Return the (X, Y) coordinate for the center point of the cell that contains the specified text.  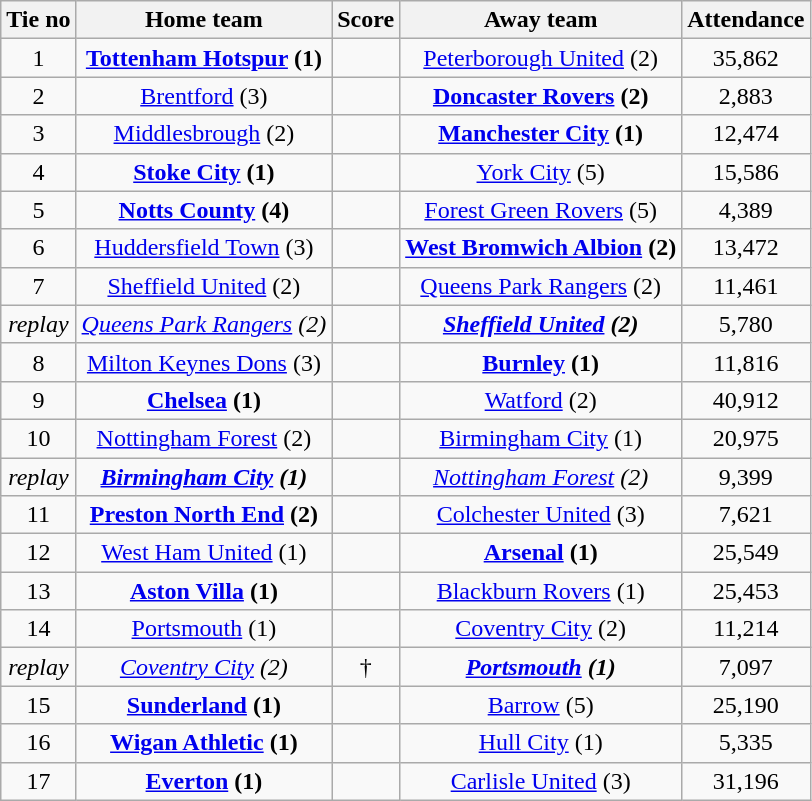
1 (38, 58)
12 (38, 553)
15,586 (746, 172)
15 (38, 705)
Middlesbrough (2) (204, 134)
Away team (541, 20)
20,975 (746, 438)
Doncaster Rovers (2) (541, 96)
25,549 (746, 553)
York City (5) (541, 172)
† (366, 667)
31,196 (746, 781)
7,621 (746, 515)
Watford (2) (541, 400)
Notts County (4) (204, 210)
Preston North End (2) (204, 515)
13 (38, 591)
11,461 (746, 286)
Manchester City (1) (541, 134)
Burnley (1) (541, 362)
9,399 (746, 477)
Tottenham Hotspur (1) (204, 58)
Sunderland (1) (204, 705)
Home team (204, 20)
12,474 (746, 134)
Everton (1) (204, 781)
8 (38, 362)
14 (38, 629)
5 (38, 210)
Forest Green Rovers (5) (541, 210)
Wigan Athletic (1) (204, 743)
Aston Villa (1) (204, 591)
Tie no (38, 20)
2,883 (746, 96)
Chelsea (1) (204, 400)
40,912 (746, 400)
Attendance (746, 20)
11,816 (746, 362)
Milton Keynes Dons (3) (204, 362)
17 (38, 781)
2 (38, 96)
13,472 (746, 248)
4,389 (746, 210)
25,453 (746, 591)
5,780 (746, 324)
25,190 (746, 705)
West Ham United (1) (204, 553)
Huddersfield Town (3) (204, 248)
Hull City (1) (541, 743)
West Bromwich Albion (2) (541, 248)
Colchester United (3) (541, 515)
6 (38, 248)
Stoke City (1) (204, 172)
Blackburn Rovers (1) (541, 591)
11,214 (746, 629)
10 (38, 438)
Brentford (3) (204, 96)
Carlisle United (3) (541, 781)
7 (38, 286)
Barrow (5) (541, 705)
4 (38, 172)
35,862 (746, 58)
Peterborough United (2) (541, 58)
Arsenal (1) (541, 553)
9 (38, 400)
Score (366, 20)
16 (38, 743)
3 (38, 134)
7,097 (746, 667)
11 (38, 515)
5,335 (746, 743)
